Return the (X, Y) coordinate for the center point of the cell that contains the specified text.  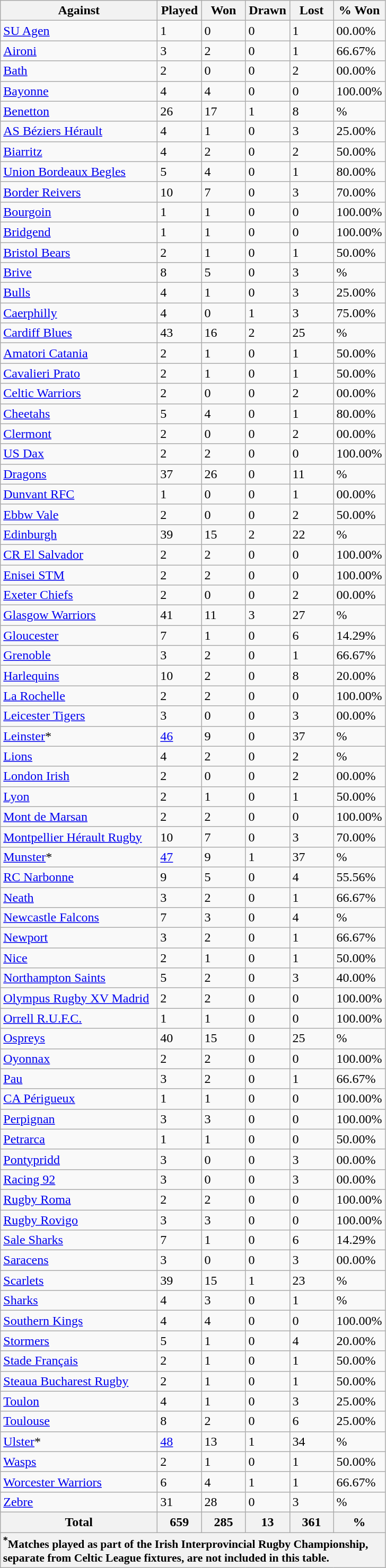
41 (179, 615)
Bourgoin (79, 212)
Amatori Catania (79, 353)
Ulster* (79, 1441)
Won (224, 11)
US Dax (79, 454)
Celtic Warriors (79, 393)
CR El Salvador (79, 554)
Total (79, 1522)
Leicester Tigers (79, 716)
Stormers (79, 1341)
Sale Sharks (79, 1240)
Dunvant RFC (79, 494)
Aironi (79, 51)
Ebbw Vale (79, 514)
Olympus Rugby XV Madrid (79, 998)
285 (224, 1522)
% Won (359, 11)
Harlequins (79, 676)
55.56% (359, 877)
Newcastle Falcons (79, 918)
Pontypridd (79, 1159)
Played (179, 11)
40.00% (359, 978)
Edinburgh (79, 534)
CA Périgueux (79, 1099)
Lions (79, 756)
Cheetahs (79, 414)
28 (224, 1502)
23 (312, 1280)
Caerphilly (79, 313)
Perpignan (79, 1119)
Zebre (79, 1502)
Brive (79, 273)
Worcester Warriors (79, 1482)
Biarritz (79, 151)
Toulon (79, 1401)
40 (179, 1038)
RC Narbonne (79, 877)
47 (179, 857)
Union Bordeaux Begles (79, 172)
17 (224, 111)
16 (224, 333)
Clermont (79, 434)
Saracens (79, 1260)
Southern Kings (79, 1321)
Leinster* (79, 736)
SU Agen (79, 31)
Wasps (79, 1462)
La Rochelle (79, 696)
31 (179, 1502)
Steaua Bucharest Rugby (79, 1381)
Ospreys (79, 1038)
659 (179, 1522)
Sharks (79, 1301)
34 (312, 1441)
AS Béziers Hérault (79, 131)
Mont de Marsan (79, 817)
Orrell R.U.F.C. (79, 1018)
Border Reivers (79, 192)
361 (312, 1522)
Cardiff Blues (79, 333)
Bristol Bears (79, 253)
Neath (79, 898)
48 (179, 1441)
Scarlets (79, 1280)
Lost (312, 11)
Rugby Rovigo (79, 1220)
Bayonne (79, 91)
Gloucester (79, 635)
Bulls (79, 293)
Nice (79, 958)
Lyon (79, 796)
*Matches played as part of the Irish Interprovincial Rugby Championship, separate from Celtic League fixtures, are not included in this table. (193, 1551)
Montpellier Hérault Rugby (79, 837)
Northampton Saints (79, 978)
Bridgend (79, 232)
Stade Français (79, 1361)
Drawn (267, 11)
Exeter Chiefs (79, 595)
27 (312, 615)
22 (312, 534)
Rugby Roma (79, 1199)
Petrarca (79, 1139)
75.00% (359, 313)
46 (179, 736)
Dragons (79, 474)
Pau (79, 1079)
Oyonnax (79, 1059)
Against (79, 11)
Toulouse (79, 1421)
Newport (79, 938)
Grenoble (79, 656)
Racing 92 (79, 1179)
Munster* (79, 857)
Bath (79, 71)
Glasgow Warriors (79, 615)
London Irish (79, 776)
Benetton (79, 111)
Enisei STM (79, 575)
43 (179, 333)
Cavalieri Prato (79, 373)
